Pinpoint the cell where the given text exists, returning its (X, Y) midpoint coordinate. 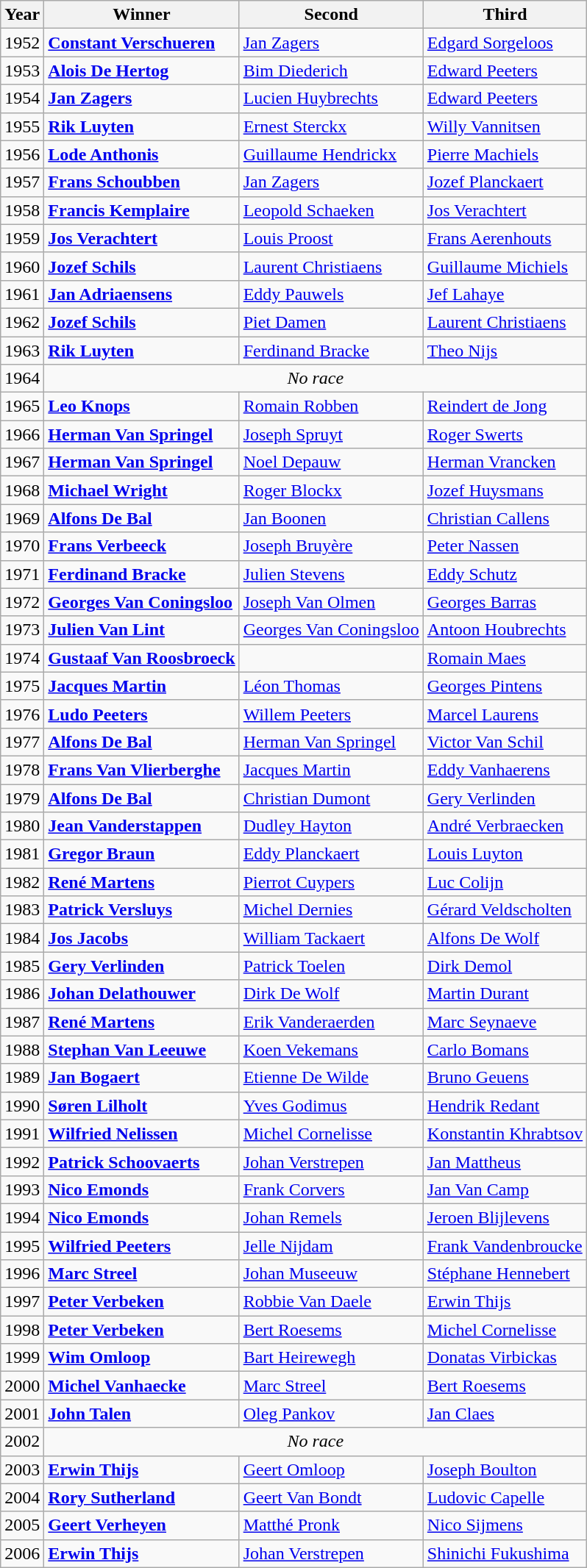
Frank Vandenbroucke (505, 1246)
Koen Vekemans (331, 1050)
1966 (22, 434)
Jozef Huysmans (505, 490)
Roger Blockx (331, 490)
Wilfried Nelissen (141, 1134)
Francis Kemplaire (141, 210)
Konstantin Khrabtsov (505, 1134)
1964 (22, 379)
Hendrik Redant (505, 1106)
Christian Dumont (331, 798)
Wilfried Peeters (141, 1246)
Bruno Geuens (505, 1078)
1990 (22, 1106)
Year (22, 15)
Alfons De Wolf (505, 938)
Patrick Versluys (141, 910)
Jan Claes (505, 1414)
Joseph Boulton (505, 1469)
Johan Remels (331, 1217)
Joseph Spruyt (331, 434)
Louis Luyton (505, 854)
1994 (22, 1217)
Pierre Machiels (505, 154)
Michel Vanhaecke (141, 1386)
1976 (22, 714)
Peter Nassen (505, 546)
Roger Swerts (505, 434)
Luc Colijn (505, 882)
Jean Vanderstappen (141, 826)
Yves Godimus (331, 1106)
Theo Nijs (505, 351)
1979 (22, 798)
1965 (22, 407)
1971 (22, 574)
1970 (22, 546)
1992 (22, 1161)
Eddy Planckaert (331, 854)
Victor Van Schil (505, 742)
1958 (22, 210)
André Verbraecken (505, 826)
Jan Bogaert (141, 1078)
Jan Mattheus (505, 1161)
Stephan Van Leeuwe (141, 1050)
Léon Thomas (331, 686)
Georges Barras (505, 602)
1993 (22, 1189)
Jeroen Blijlevens (505, 1217)
Martin Durant (505, 994)
1983 (22, 910)
2006 (22, 1553)
Jozef Planckaert (505, 182)
Jos Jacobs (141, 938)
1996 (22, 1274)
Gérard Veldscholten (505, 910)
Ernest Sterckx (331, 126)
Lode Anthonis (141, 154)
Herman Vrancken (505, 462)
1987 (22, 1022)
Guillaume Hendrickx (331, 154)
2005 (22, 1525)
2002 (22, 1442)
Dudley Hayton (331, 826)
Frans Verbeeck (141, 546)
Pierrot Cuypers (331, 882)
Jan Van Camp (505, 1189)
1959 (22, 238)
1999 (22, 1358)
Georges Pintens (505, 686)
Etienne De Wilde (331, 1078)
Eddy Pauwels (331, 294)
Piet Damen (331, 322)
Noel Depauw (331, 462)
Frans Schoubben (141, 182)
Frans Van Vlierberghe (141, 770)
1955 (22, 126)
Romain Robben (331, 407)
1988 (22, 1050)
Second (331, 15)
Matthé Pronk (331, 1525)
2004 (22, 1497)
Leopold Schaeken (331, 210)
2000 (22, 1386)
Dirk Demol (505, 966)
Julien Stevens (331, 574)
Frans Aerenhouts (505, 238)
1985 (22, 966)
Michel Dernies (331, 910)
Romain Maes (505, 658)
Shinichi Fukushima (505, 1553)
Frank Corvers (331, 1189)
Gustaaf Van Roosbroeck (141, 658)
Alois De Hertog (141, 71)
Oleg Pankov (331, 1414)
1973 (22, 630)
Antoon Houbrechts (505, 630)
Willy Vannitsen (505, 126)
1969 (22, 518)
Jef Lahaye (505, 294)
1956 (22, 154)
1977 (22, 742)
1974 (22, 658)
Marc Seynaeve (505, 1022)
Gregor Braun (141, 854)
Ludo Peeters (141, 714)
Christian Callens (505, 518)
Julien Van Lint (141, 630)
Robbie Van Daele (331, 1302)
1957 (22, 182)
1998 (22, 1330)
1953 (22, 71)
Johan Museeuw (331, 1274)
1952 (22, 43)
Rory Sutherland (141, 1497)
Joseph Bruyère (331, 546)
Constant Verschueren (141, 43)
William Tackaert (331, 938)
1981 (22, 854)
1963 (22, 351)
Ludovic Capelle (505, 1497)
Erik Vanderaerden (331, 1022)
Geert Verheyen (141, 1525)
Joseph Van Olmen (331, 602)
Reindert de Jong (505, 407)
Jan Adriaensens (141, 294)
1986 (22, 994)
1989 (22, 1078)
Bart Heirewegh (331, 1358)
Lucien Huybrechts (331, 99)
Geert Omloop (331, 1469)
1967 (22, 462)
1984 (22, 938)
Wim Omloop (141, 1358)
Bim Diederich (331, 71)
Dirk De Wolf (331, 994)
Willem Peeters (331, 714)
1968 (22, 490)
1960 (22, 266)
1962 (22, 322)
Patrick Schoovaerts (141, 1161)
Stéphane Hennebert (505, 1274)
2001 (22, 1414)
1997 (22, 1302)
Marcel Laurens (505, 714)
Patrick Toelen (331, 966)
Geert Van Bondt (331, 1497)
Nico Sijmens (505, 1525)
Louis Proost (331, 238)
Johan Delathouwer (141, 994)
Winner (141, 15)
1961 (22, 294)
1972 (22, 602)
Eddy Vanhaerens (505, 770)
1954 (22, 99)
Jelle Nijdam (331, 1246)
1995 (22, 1246)
Guillaume Michiels (505, 266)
1975 (22, 686)
1980 (22, 826)
1982 (22, 882)
Donatas Virbickas (505, 1358)
Edgard Sorgeloos (505, 43)
Jan Boonen (331, 518)
2003 (22, 1469)
Michael Wright (141, 490)
Carlo Bomans (505, 1050)
Eddy Schutz (505, 574)
John Talen (141, 1414)
Leo Knops (141, 407)
Third (505, 15)
1991 (22, 1134)
Søren Lilholt (141, 1106)
1978 (22, 770)
